Capture the cell that displays the provided text and extract its [x, y] central coordinate. 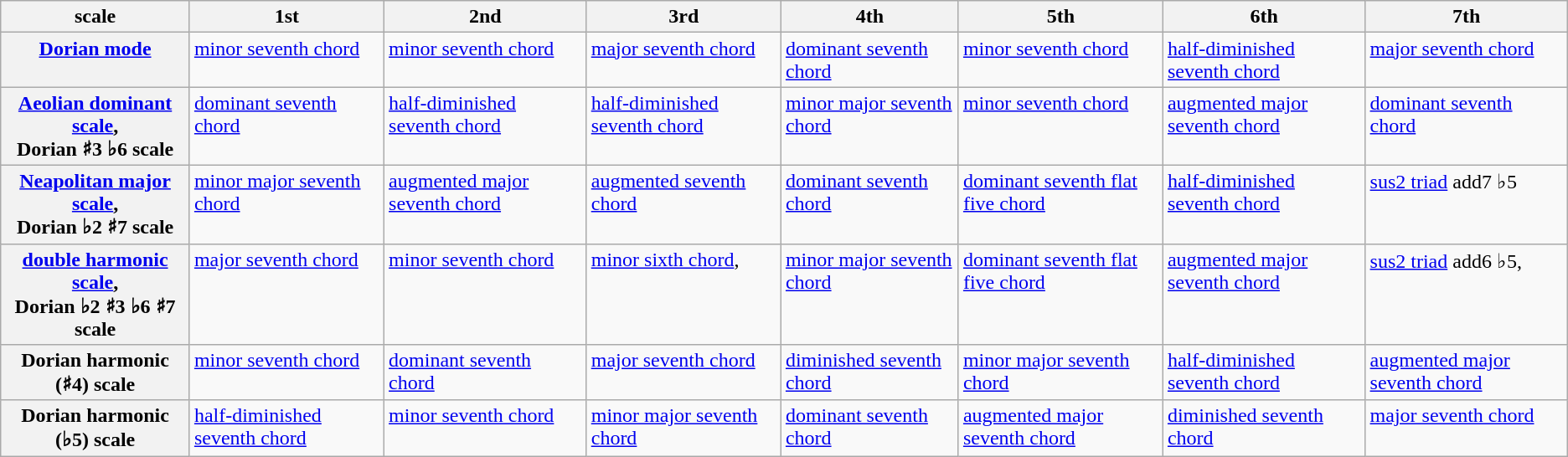
7th [1466, 17]
minor sixth chord, [683, 295]
5th [1060, 17]
4th [869, 17]
2nd [486, 17]
scale [95, 17]
augmented seventh chord [683, 204]
Dorian mode [95, 60]
1st [286, 17]
sus2 triad add7 ♭5 [1466, 204]
Neapolitan major scale,Dorian ♭2 ♯7 scale [95, 204]
double harmonic scale,Dorian ♭2 ♯3 ♭6 ♯7 scale [95, 295]
Dorian harmonic (♯4) scale [95, 373]
6th [1264, 17]
Dorian harmonic (♭5) scale [95, 429]
Aeolian dominant scale,Dorian ♯3 ♭6 scale [95, 126]
3rd [683, 17]
sus2 triad add6 ♭5, [1466, 295]
